Provide the (x, y) coordinate of the cell's center where the given text is located.  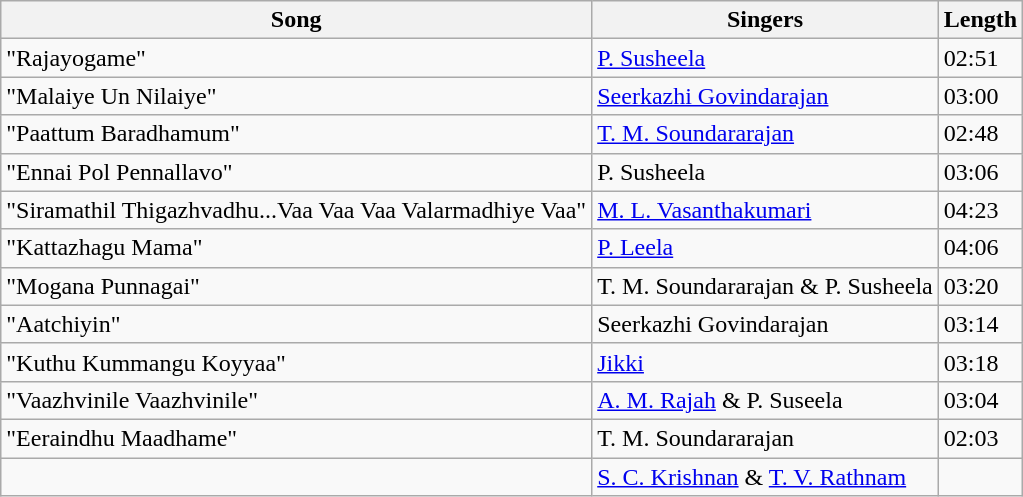
A. M. Rajah & P. Suseela (766, 400)
"Kuthu Kummangu Koyyaa" (296, 362)
Song (296, 20)
04:23 (980, 210)
"Vaazhvinile Vaazhvinile" (296, 400)
03:00 (980, 96)
03:14 (980, 324)
Length (980, 20)
"Rajayogame" (296, 58)
M. L. Vasanthakumari (766, 210)
03:04 (980, 400)
02:03 (980, 438)
02:51 (980, 58)
03:18 (980, 362)
"Mogana Punnagai" (296, 286)
Singers (766, 20)
Jikki (766, 362)
"Aatchiyin" (296, 324)
03:06 (980, 172)
S. C. Krishnan & T. V. Rathnam (766, 477)
03:20 (980, 286)
02:48 (980, 134)
"Kattazhagu Mama" (296, 248)
"Siramathil Thigazhvadhu...Vaa Vaa Vaa Valarmadhiye Vaa" (296, 210)
P. Leela (766, 248)
T. M. Soundararajan & P. Susheela (766, 286)
"Paattum Baradhamum" (296, 134)
"Malaiye Un Nilaiye" (296, 96)
04:06 (980, 248)
"Eeraindhu Maadhame" (296, 438)
"Ennai Pol Pennallavo" (296, 172)
